Capture the cell that displays the provided text and extract its [x, y] central coordinate. 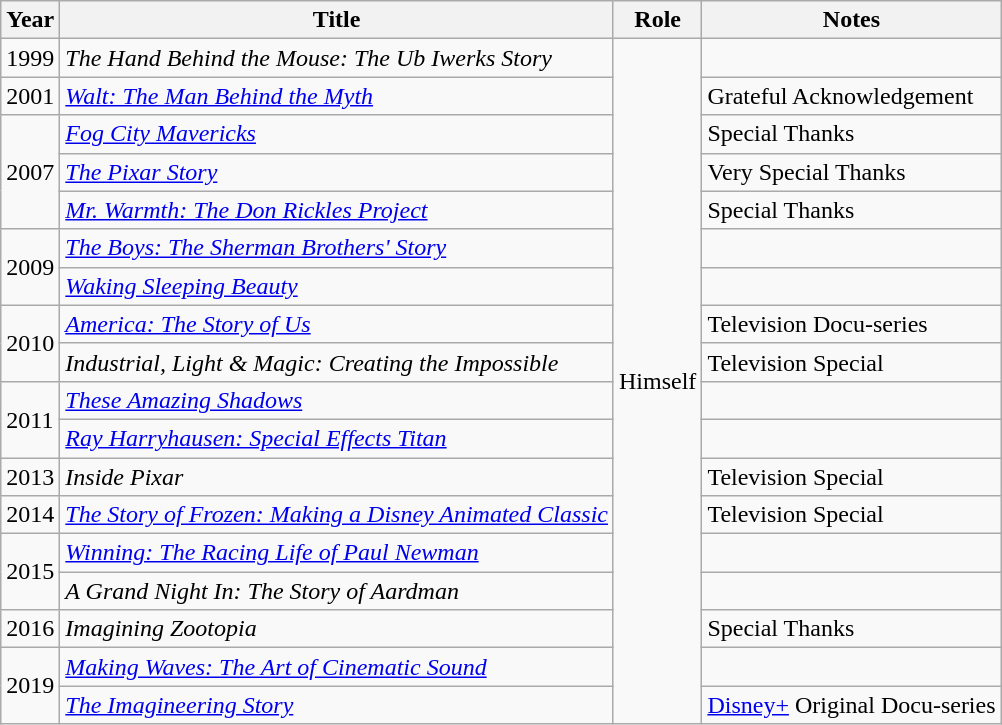
Mr. Warmth: The Don Rickles Project [337, 210]
Himself [657, 382]
Industrial, Light & Magic: Creating the Impossible [337, 362]
America: The Story of Us [337, 324]
Very Special Thanks [852, 172]
The Pixar Story [337, 172]
2019 [30, 686]
1999 [30, 58]
Disney+ Original Docu-series [852, 705]
2007 [30, 172]
A Grand Night In: The Story of Aardman [337, 591]
Waking Sleeping Beauty [337, 286]
2001 [30, 96]
These Amazing Shadows [337, 400]
The Imagineering Story [337, 705]
Title [337, 20]
The Hand Behind the Mouse: The Ub Iwerks Story [337, 58]
2009 [30, 267]
Winning: The Racing Life of Paul Newman [337, 553]
2013 [30, 477]
2010 [30, 343]
Inside Pixar [337, 477]
Making Waves: The Art of Cinematic Sound [337, 667]
Ray Harryhausen: Special Effects Titan [337, 438]
Walt: The Man Behind the Myth [337, 96]
2016 [30, 629]
2015 [30, 572]
Year [30, 20]
Grateful Acknowledgement [852, 96]
Fog City Mavericks [337, 134]
The Story of Frozen: Making a Disney Animated Classic [337, 515]
Imagining Zootopia [337, 629]
2011 [30, 419]
2014 [30, 515]
Role [657, 20]
The Boys: The Sherman Brothers' Story [337, 248]
Notes [852, 20]
Television Docu-series [852, 324]
